Extract the (x, y) coordinate from the center of the cell holding the provided text.  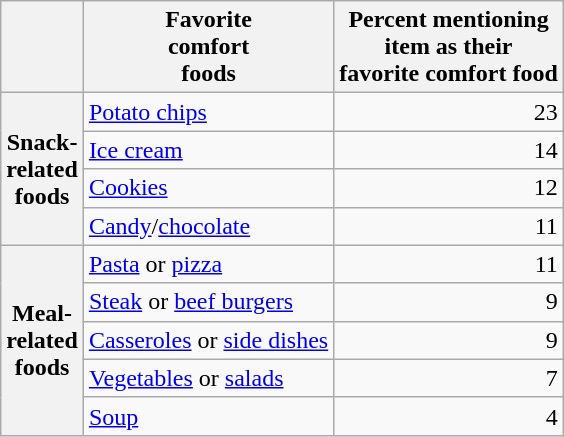
Potato chips (208, 112)
Casseroles or side dishes (208, 340)
Meal-related foods (42, 340)
14 (449, 150)
4 (449, 416)
Soup (208, 416)
Ice cream (208, 150)
Candy/chocolate (208, 226)
23 (449, 112)
7 (449, 378)
Steak or beef burgers (208, 302)
Favorite comfort foods (208, 47)
12 (449, 188)
Pasta or pizza (208, 264)
Vegetables or salads (208, 378)
Snack-related foods (42, 169)
Cookies (208, 188)
Percent mentioning item as their favorite comfort food (449, 47)
